Detect which cell encompasses the target text, then output its [X, Y] center coordinate. 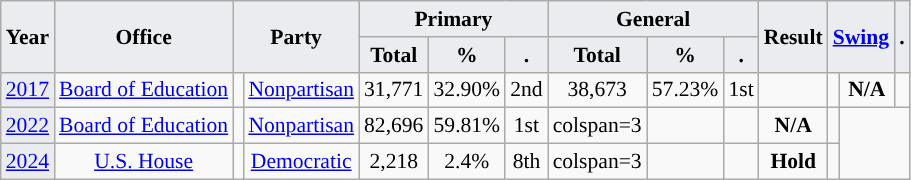
Swing [862, 36]
Hold [794, 162]
U.S. House [144, 162]
Party [296, 36]
59.81% [466, 126]
Year [28, 36]
2.4% [466, 162]
8th [526, 162]
Result [794, 36]
2024 [28, 162]
32.90% [466, 90]
2,218 [394, 162]
2nd [526, 90]
Democratic [301, 162]
82,696 [394, 126]
Primary [454, 19]
General [654, 19]
2022 [28, 126]
57.23% [686, 90]
Office [144, 36]
31,771 [394, 90]
38,673 [598, 90]
2017 [28, 90]
